Detect which cell encompasses the target text, then output its (X, Y) center coordinate. 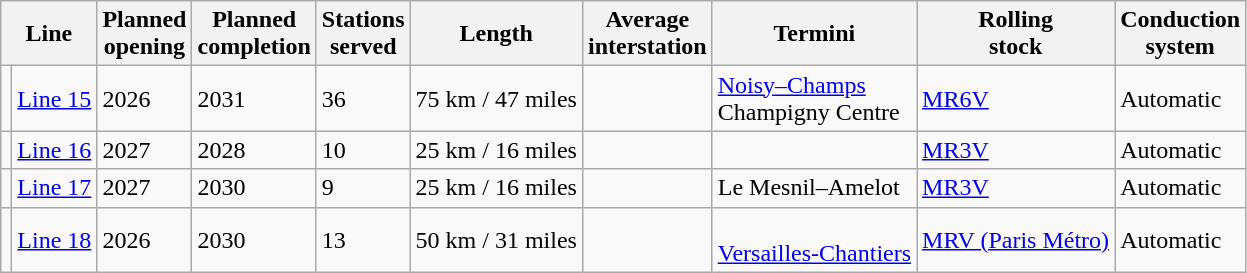
50 km / 31 miles (496, 240)
Averageinterstation (647, 34)
Stationsserved (363, 34)
MRV (Paris Métro) (1016, 240)
2031 (254, 98)
2028 (254, 150)
10 (363, 150)
13 (363, 240)
36 (363, 98)
Line 17 (54, 188)
Versailles-Chantiers (814, 240)
75 km / 47 miles (496, 98)
MR6V (1016, 98)
Line 15 (54, 98)
Plannedopening (144, 34)
Le Mesnil–Amelot (814, 188)
Plannedcompletion (254, 34)
Termini (814, 34)
Line 16 (54, 150)
Rollingstock (1016, 34)
Line (49, 34)
Line 18 (54, 240)
9 (363, 188)
Conductionsystem (1180, 34)
Noisy–ChampsChampigny Centre (814, 98)
Length (496, 34)
